Extract the (X, Y) coordinate from the center of the cell holding the provided text.  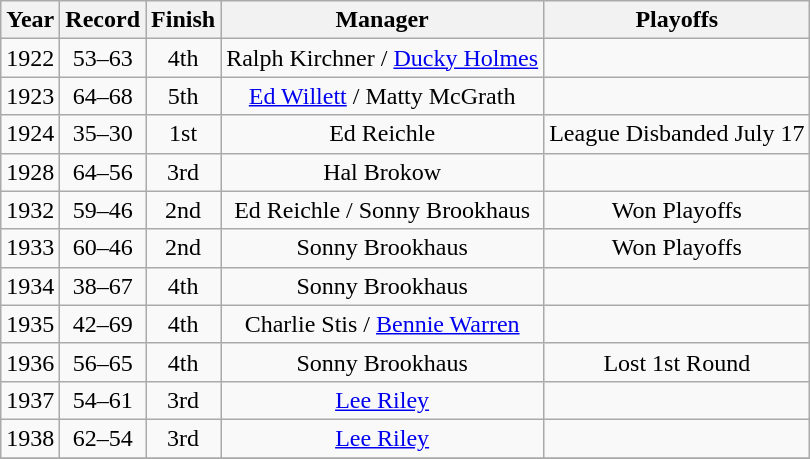
Charlie Stis / Bennie Warren (382, 324)
1937 (30, 400)
Manager (382, 20)
Playoffs (677, 20)
1934 (30, 286)
35–30 (103, 134)
League Disbanded July 17 (677, 134)
5th (184, 96)
Lost 1st Round (677, 362)
Ed Reichle (382, 134)
Ed Willett / Matty McGrath (382, 96)
Ralph Kirchner / Ducky Holmes (382, 58)
42–69 (103, 324)
1923 (30, 96)
64–56 (103, 172)
1922 (30, 58)
53–63 (103, 58)
1935 (30, 324)
Hal Brokow (382, 172)
Year (30, 20)
Finish (184, 20)
1st (184, 134)
1933 (30, 248)
60–46 (103, 248)
1936 (30, 362)
38–67 (103, 286)
Record (103, 20)
64–68 (103, 96)
1928 (30, 172)
62–54 (103, 438)
56–65 (103, 362)
1932 (30, 210)
54–61 (103, 400)
1924 (30, 134)
59–46 (103, 210)
1938 (30, 438)
Ed Reichle / Sonny Brookhaus (382, 210)
